Return the (X, Y) coordinate for the center point of the cell that contains the specified text.  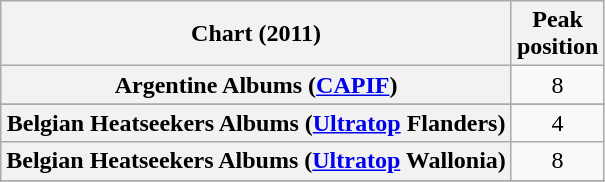
Belgian Heatseekers Albums (Ultratop Flanders) (256, 123)
Argentine Albums (CAPIF) (256, 85)
4 (557, 123)
Chart (2011) (256, 34)
Belgian Heatseekers Albums (Ultratop Wallonia) (256, 161)
Peakposition (557, 34)
